From the cell containing the given text, extract its center point as (X, Y) coordinate. 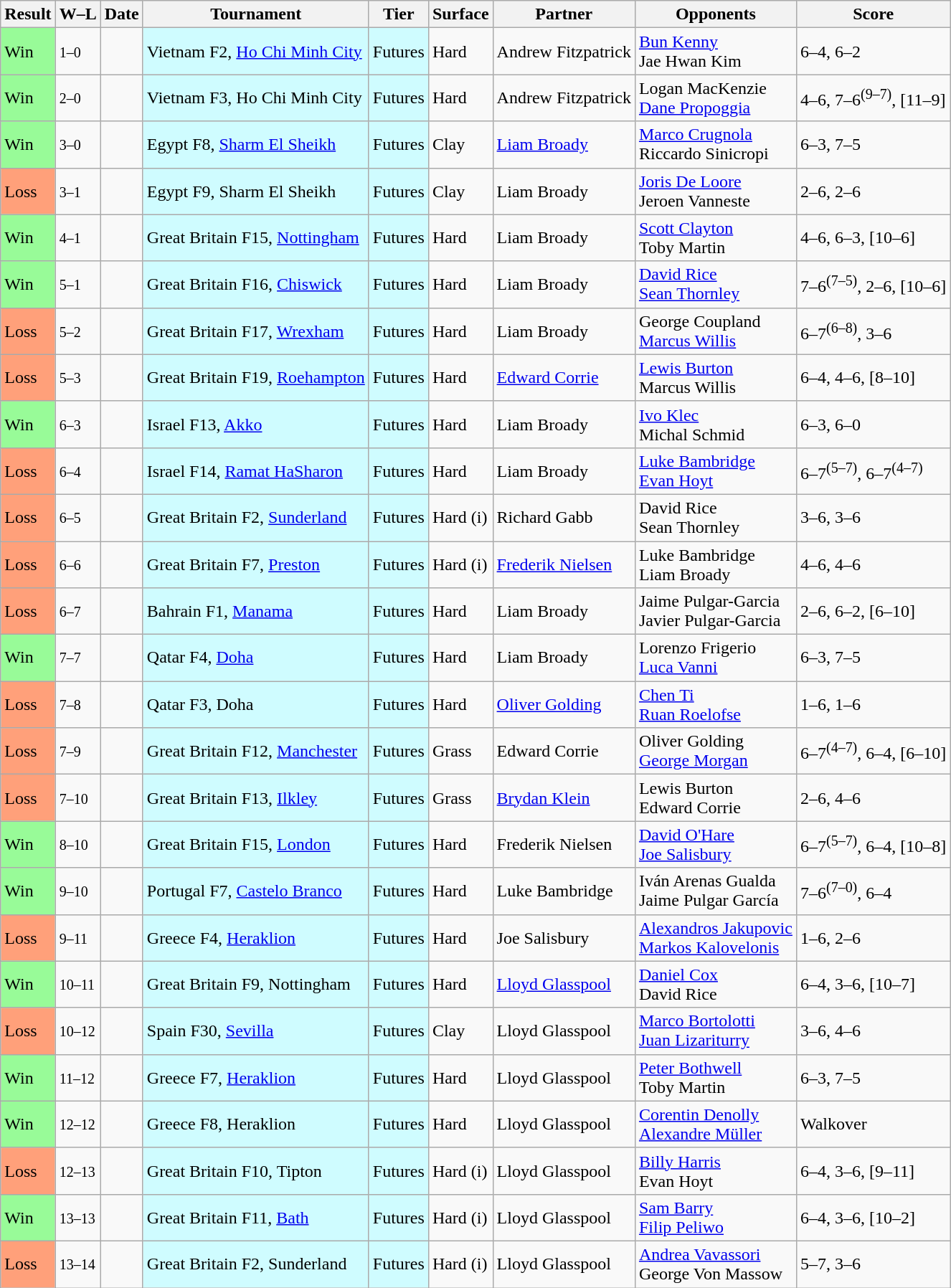
Joe Salisbury (564, 938)
Bahrain F1, Manama (255, 611)
Tournament (255, 14)
Qatar F3, Doha (255, 704)
7–9 (77, 752)
Marco Crugnola Riccardo Sinicropi (716, 145)
Luke Bambridge Liam Broady (716, 564)
Lewis Burton Marcus Willis (716, 377)
11–12 (77, 1077)
Great Britain F16, Chiswick (255, 284)
7–8 (77, 704)
3–1 (77, 191)
David O'Hare Joe Salisbury (716, 845)
Great Britain F9, Nottingham (255, 984)
Great Britain F15, London (255, 845)
Surface (460, 14)
13–13 (77, 1218)
Great Britain F12, Manchester (255, 752)
Luke Bambridge (564, 891)
6–7(5–7), 6–4, [10–8] (873, 845)
6–4 (77, 470)
6–4, 6–2 (873, 52)
Ivo Klec Michal Schmid (716, 425)
5–1 (77, 284)
Tier (399, 14)
2–6, 4–6 (873, 797)
Walkover (873, 1124)
4–1 (77, 238)
9–10 (77, 891)
Date (122, 14)
Lewis Burton Edward Corrie (716, 797)
Sam Barry Filip Peliwo (716, 1218)
Corentin Denolly Alexandre Müller (716, 1124)
2–6, 6–2, [6–10] (873, 611)
Result (28, 14)
5–3 (77, 377)
5–2 (77, 331)
Lorenzo Frigerio Luca Vanni (716, 658)
6–3, 6–0 (873, 425)
Chen Ti Ruan Roelofse (716, 704)
Egypt F9, Sharm El Sheikh (255, 191)
Luke Bambridge Evan Hoyt (716, 470)
6–4, 3–6, [10–2] (873, 1218)
Joris De Loore Jeroen Vanneste (716, 191)
Oliver Golding George Morgan (716, 752)
4–6, 7–6(9–7), [11–9] (873, 98)
Brydan Klein (564, 797)
6–4, 4–6, [8–10] (873, 377)
Iván Arenas Gualda Jaime Pulgar García (716, 891)
Great Britain F19, Roehampton (255, 377)
6–7(4–7), 6–4, [6–10] (873, 752)
4–6, 4–6 (873, 564)
Bun Kenny Jae Hwan Kim (716, 52)
13–14 (77, 1264)
2–0 (77, 98)
Alexandros Jakupovic Markos Kalovelonis (716, 938)
Great Britain F17, Wrexham (255, 331)
12–12 (77, 1124)
3–0 (77, 145)
Opponents (716, 14)
4–6, 6–3, [10–6] (873, 238)
Marco Bortolotti Juan Lizariturry (716, 1031)
1–6, 2–6 (873, 938)
12–13 (77, 1170)
5–7, 3–6 (873, 1264)
9–11 (77, 938)
Logan MacKenzie Dane Propoggia (716, 98)
6–3 (77, 425)
7–6(7–5), 2–6, [10–6] (873, 284)
George Coupland Marcus Willis (716, 331)
7–10 (77, 797)
6–4, 3–6, [9–11] (873, 1170)
Israel F14, Ramat HaSharon (255, 470)
7–7 (77, 658)
1–6, 1–6 (873, 704)
Great Britain F10, Tipton (255, 1170)
7–6(7–0), 6–4 (873, 891)
Vietnam F3, Ho Chi Minh City (255, 98)
6–7 (77, 611)
Oliver Golding (564, 704)
Richard Gabb (564, 518)
Billy Harris Evan Hoyt (716, 1170)
3–6, 3–6 (873, 518)
3–6, 4–6 (873, 1031)
1–0 (77, 52)
Great Britain F13, Ilkley (255, 797)
Peter Bothwell Toby Martin (716, 1077)
6–6 (77, 564)
Portugal F7, Castelo Branco (255, 891)
10–11 (77, 984)
8–10 (77, 845)
Partner (564, 14)
Israel F13, Akko (255, 425)
Andrea Vavassori George Von Massow (716, 1264)
Jaime Pulgar-Garcia Javier Pulgar-Garcia (716, 611)
Qatar F4, Doha (255, 658)
Great Britain F15, Nottingham (255, 238)
Greece F8, Heraklion (255, 1124)
6–7(6–8), 3–6 (873, 331)
6–5 (77, 518)
Greece F7, Heraklion (255, 1077)
Score (873, 14)
W–L (77, 14)
6–4, 3–6, [10–7] (873, 984)
Great Britain F7, Preston (255, 564)
Greece F4, Heraklion (255, 938)
Egypt F8, Sharm El Sheikh (255, 145)
10–12 (77, 1031)
6–7(5–7), 6–7(4–7) (873, 470)
Spain F30, Sevilla (255, 1031)
Scott Clayton Toby Martin (716, 238)
2–6, 2–6 (873, 191)
Daniel Cox David Rice (716, 984)
Great Britain F11, Bath (255, 1218)
Vietnam F2, Ho Chi Minh City (255, 52)
